For the text-containing cell, return its midpoint in [X, Y] coordinate format. 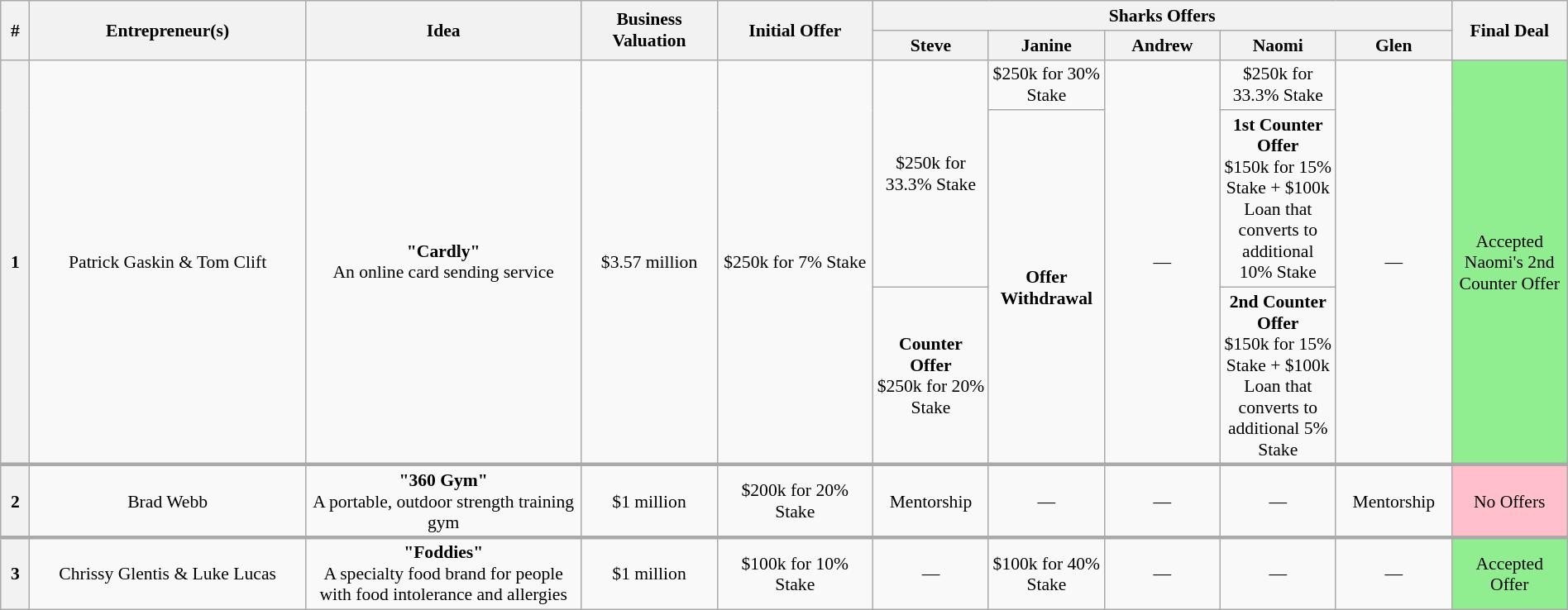
"360 Gym" A portable, outdoor strength training gym [443, 501]
Andrew [1162, 45]
3 [15, 574]
$200k for 20% Stake [795, 501]
Initial Offer [795, 30]
No Offers [1509, 501]
$250k for 7% Stake [795, 261]
Naomi [1278, 45]
2 [15, 501]
Business Valuation [649, 30]
$100k for 40% Stake [1046, 574]
Accepted Naomi's 2nd Counter Offer [1509, 261]
1st Counter Offer$150k for 15% Stake + $100k Loan that converts to additional 10% Stake [1278, 199]
Final Deal [1509, 30]
Glen [1394, 45]
Brad Webb [168, 501]
Entrepreneur(s) [168, 30]
$3.57 million [649, 261]
Offer Withdrawal [1046, 288]
Counter Offer$250k for 20% Stake [930, 376]
Chrissy Glentis & Luke Lucas [168, 574]
# [15, 30]
Sharks Offers [1162, 16]
1 [15, 261]
Idea [443, 30]
"Foddies" A specialty food brand for people with food intolerance and allergies [443, 574]
Steve [930, 45]
$250k for 30% Stake [1046, 84]
"Cardly" An online card sending service [443, 261]
Accepted Offer [1509, 574]
2nd Counter Offer$150k for 15% Stake + $100k Loan that converts to additional 5% Stake [1278, 376]
Janine [1046, 45]
$100k for 10% Stake [795, 574]
Patrick Gaskin & Tom Clift [168, 261]
